Return the [X, Y] coordinate for the center point of the cell that contains the specified text.  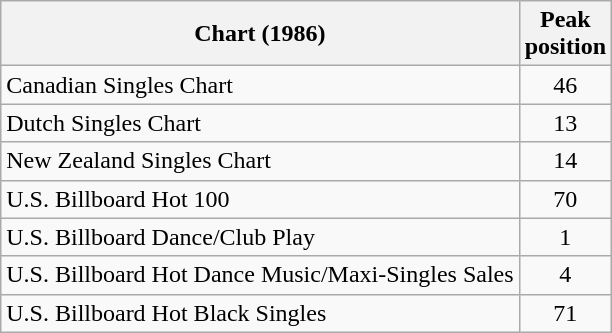
Chart (1986) [260, 34]
U.S. Billboard Hot 100 [260, 199]
1 [565, 237]
70 [565, 199]
71 [565, 313]
Peakposition [565, 34]
U.S. Billboard Hot Black Singles [260, 313]
U.S. Billboard Hot Dance Music/Maxi-Singles Sales [260, 275]
46 [565, 85]
New Zealand Singles Chart [260, 161]
4 [565, 275]
14 [565, 161]
U.S. Billboard Dance/Club Play [260, 237]
13 [565, 123]
Canadian Singles Chart [260, 85]
Dutch Singles Chart [260, 123]
